Identify which cell holds the provided text, then report its [x, y] central coordinate. 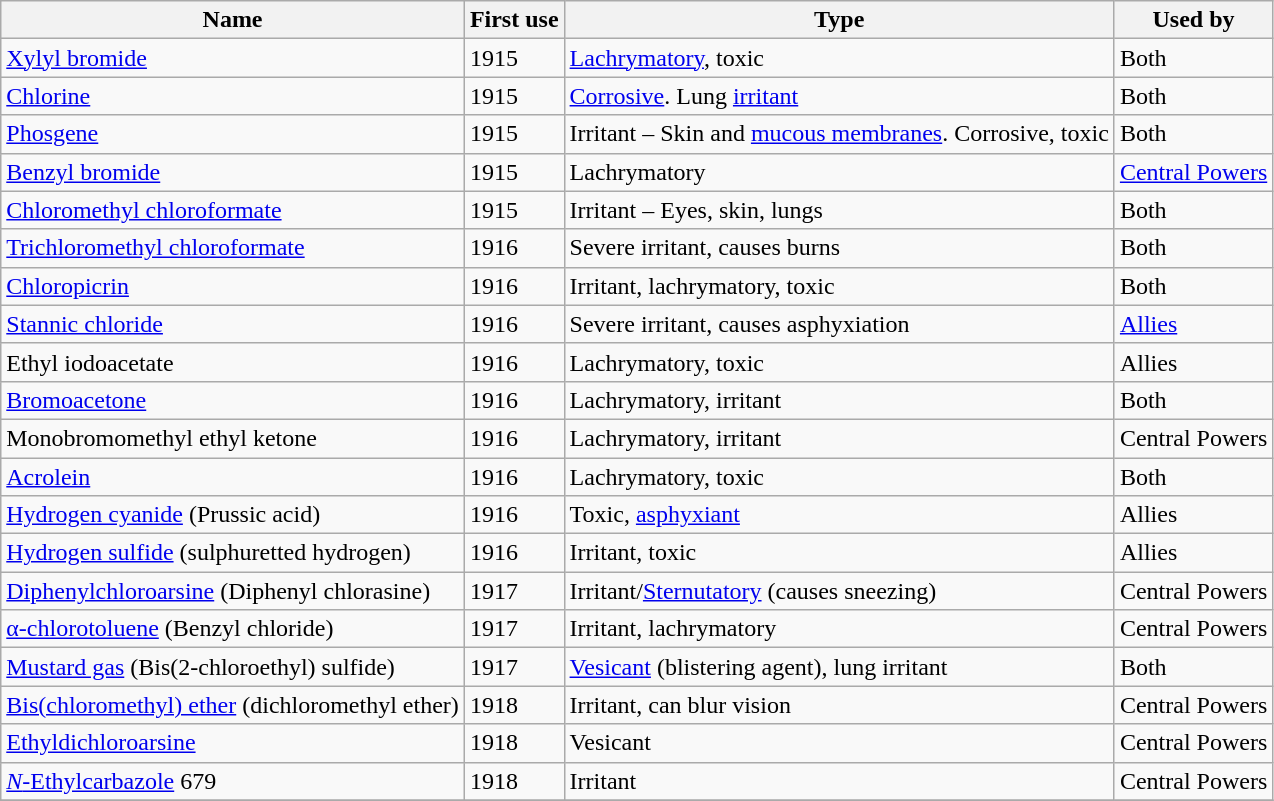
Corrosive. Lung irritant [839, 96]
α-chlorotoluene (Benzyl chloride) [233, 629]
Monobromomethyl ethyl ketone [233, 438]
Hydrogen cyanide (Prussic acid) [233, 515]
Xylyl bromide [233, 58]
Bis(chloromethyl) ether (dichloromethyl ether) [233, 705]
Irritant, can blur vision [839, 705]
Ethyldichloroarsine [233, 743]
Used by [1193, 20]
Vesicant (blistering agent), lung irritant [839, 667]
Irritant, toxic [839, 553]
Vesicant [839, 743]
Hydrogen sulfide (sulphuretted hydrogen) [233, 553]
Acrolein [233, 477]
Irritant – Eyes, skin, lungs [839, 210]
N-Ethylcarbazole 679 [233, 781]
Stannic chloride [233, 324]
Bromoacetone [233, 400]
Trichloromethyl chloroformate [233, 248]
Benzyl bromide [233, 172]
Irritant, lachrymatory, toxic [839, 286]
Severe irritant, causes asphyxiation [839, 324]
Severe irritant, causes burns [839, 248]
Chlorine [233, 96]
Ethyl iodoacetate [233, 362]
Toxic, asphyxiant [839, 515]
Irritant, lachrymatory [839, 629]
Name [233, 20]
Chloromethyl chloroformate [233, 210]
Phosgene [233, 134]
Irritant [839, 781]
Diphenylchloroarsine (Diphenyl chlorasine) [233, 591]
Irritant/Sternutatory (causes sneezing) [839, 591]
Irritant – Skin and mucous membranes. Corrosive, toxic [839, 134]
Type [839, 20]
First use [514, 20]
Lachrymatory [839, 172]
Chloropicrin [233, 286]
Mustard gas (Bis(2-chloroethyl) sulfide) [233, 667]
